Scan for the cell matching the given text and deliver its [x, y] coordinate at center. 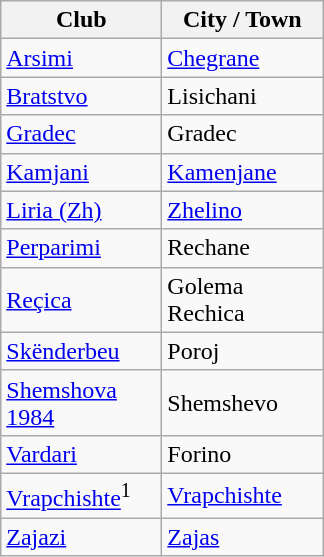
Skënderbeu [82, 351]
Liria (Zh) [82, 210]
Kamenjane [242, 172]
Vardari [82, 454]
Rechane [242, 248]
Arsimi [82, 58]
Chegrane [242, 58]
City / Town [242, 20]
Lisichani [242, 96]
Shemshova 1984 [82, 402]
Zajazi [82, 537]
Shemshevo [242, 402]
Bratstvo [82, 96]
Forino [242, 454]
Reçica [82, 300]
Zhelino [242, 210]
Vrapchishte1 [82, 496]
Vrapchishte [242, 496]
Perparimi [82, 248]
Zajas [242, 537]
Club [82, 20]
Poroj [242, 351]
Kamjani [82, 172]
Golema Rechica [242, 300]
